Locate the cell with the specified text and output its (x, y) center coordinate. 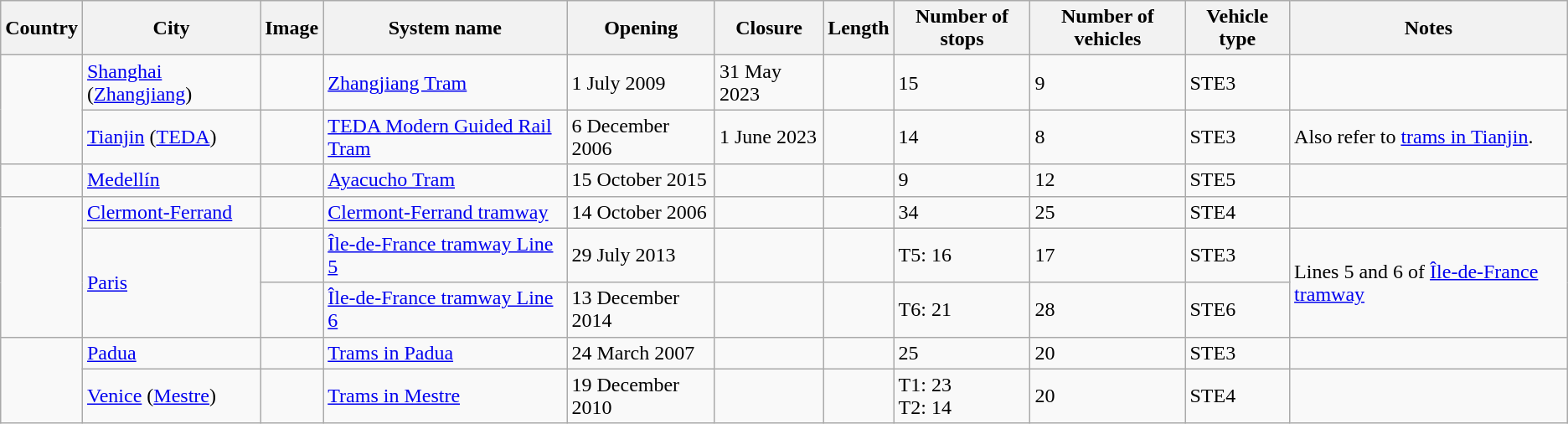
Length (859, 28)
8 (1107, 137)
System name (446, 28)
14 (962, 137)
T6: 21 (962, 310)
Île-de-France tramway Line 6 (446, 310)
Number of stops (962, 28)
Padua (171, 353)
15 October 2015 (642, 180)
17 (1107, 255)
1 June 2023 (769, 137)
Clermont-Ferrand tramway (446, 212)
Image (291, 28)
14 October 2006 (642, 212)
13 December 2014 (642, 310)
Zhangjiang Tram (446, 82)
15 (962, 82)
Medellín (171, 180)
STE5 (1238, 180)
Île-de-France tramway Line 5 (446, 255)
12 (1107, 180)
Closure (769, 28)
28 (1107, 310)
Trams in Mestre (446, 396)
Vehicle type (1238, 28)
19 December 2010 (642, 396)
Opening (642, 28)
1 July 2009 (642, 82)
Trams in Padua (446, 353)
City (171, 28)
STE6 (1238, 310)
Clermont-Ferrand (171, 212)
24 March 2007 (642, 353)
Also refer to trams in Tianjin. (1429, 137)
Tianjin (TEDA) (171, 137)
T5: 16 (962, 255)
Paris (171, 282)
29 July 2013 (642, 255)
Number of vehicles (1107, 28)
6 December 2006 (642, 137)
Shanghai (Zhangjiang) (171, 82)
TEDA Modern Guided Rail Tram (446, 137)
T1: 23T2: 14 (962, 396)
Ayacucho Tram (446, 180)
31 May 2023 (769, 82)
Notes (1429, 28)
34 (962, 212)
Venice (Mestre) (171, 396)
Lines 5 and 6 of Île-de-France tramway (1429, 282)
Country (42, 28)
